Extract the [X, Y] coordinate from the center of the cell holding the provided text.  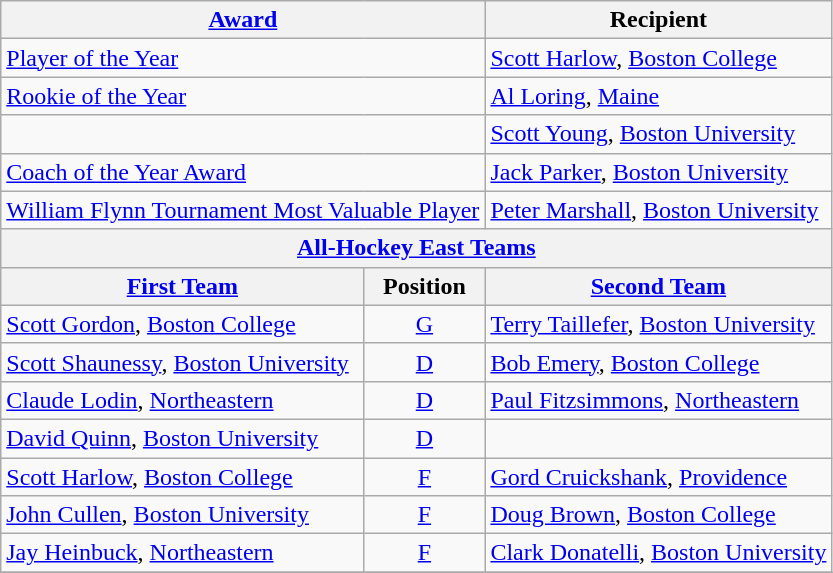
Jack Parker, Boston University [658, 172]
Clark Donatelli, Boston University [658, 553]
Claude Lodin, Northeastern [182, 400]
G [424, 324]
Bob Emery, Boston College [658, 362]
All-Hockey East Teams [416, 248]
Position [424, 286]
Rookie of the Year [243, 96]
Recipient [658, 20]
Scott Young, Boston University [658, 134]
Award [243, 20]
Scott Shaunessy, Boston University [182, 362]
Peter Marshall, Boston University [658, 210]
Jay Heinbuck, Northeastern [182, 553]
Gord Cruickshank, Providence [658, 477]
Doug Brown, Boston College [658, 515]
Scott Gordon, Boston College [182, 324]
First Team [182, 286]
Coach of the Year Award [243, 172]
Al Loring, Maine [658, 96]
David Quinn, Boston University [182, 438]
Second Team [658, 286]
Terry Taillefer, Boston University [658, 324]
William Flynn Tournament Most Valuable Player [243, 210]
John Cullen, Boston University [182, 515]
Paul Fitzsimmons, Northeastern [658, 400]
Player of the Year [243, 58]
